Find where the given text appears and provide that cell's center as (x, y) coordinate. 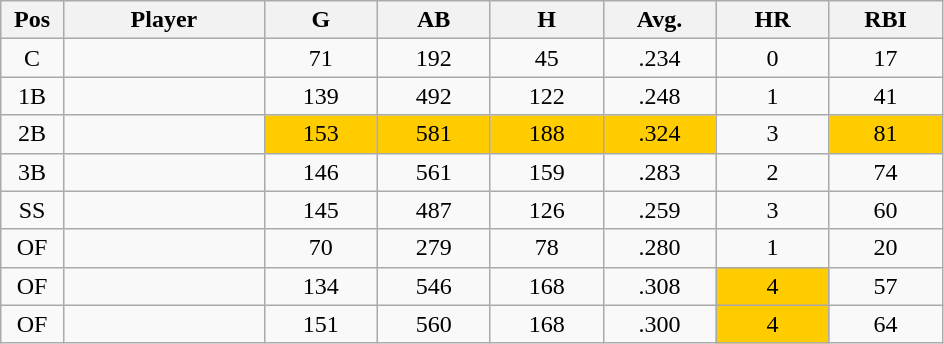
560 (434, 324)
.300 (660, 324)
139 (320, 96)
192 (434, 58)
78 (546, 248)
81 (886, 134)
41 (886, 96)
SS (32, 210)
.248 (660, 96)
134 (320, 286)
2 (772, 172)
45 (546, 58)
3B (32, 172)
145 (320, 210)
153 (320, 134)
64 (886, 324)
151 (320, 324)
74 (886, 172)
.234 (660, 58)
17 (886, 58)
71 (320, 58)
60 (886, 210)
487 (434, 210)
1B (32, 96)
.308 (660, 286)
546 (434, 286)
Pos (32, 20)
57 (886, 286)
AB (434, 20)
G (320, 20)
HR (772, 20)
70 (320, 248)
146 (320, 172)
.324 (660, 134)
C (32, 58)
188 (546, 134)
159 (546, 172)
581 (434, 134)
20 (886, 248)
.280 (660, 248)
RBI (886, 20)
Player (164, 20)
2B (32, 134)
H (546, 20)
.259 (660, 210)
126 (546, 210)
0 (772, 58)
Avg. (660, 20)
492 (434, 96)
279 (434, 248)
122 (546, 96)
561 (434, 172)
.283 (660, 172)
